From the cell containing the given text, extract its center point as [x, y] coordinate. 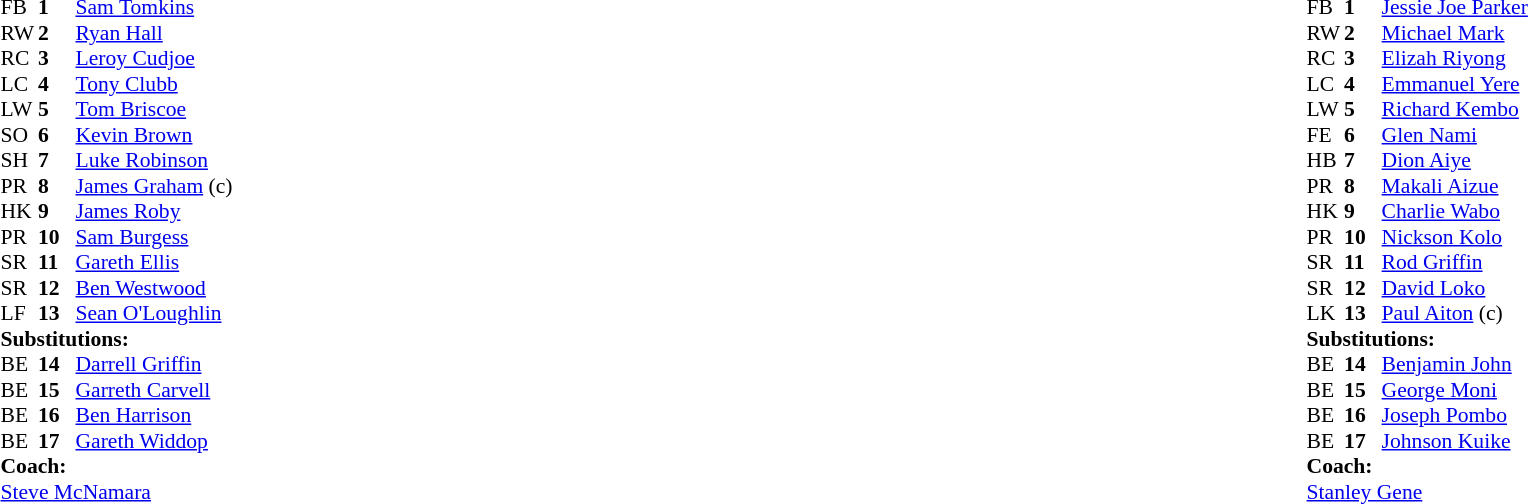
Rod Griffin [1455, 263]
Leroy Cudjoe [154, 59]
David Loko [1455, 288]
Ben Harrison [154, 415]
James Graham (c) [154, 186]
Kevin Brown [154, 135]
SH [19, 161]
Luke Robinson [154, 161]
LK [1326, 313]
Sean O'Loughlin [154, 313]
Gareth Ellis [154, 263]
Gareth Widdop [154, 441]
Johnson Kuike [1455, 441]
George Moni [1455, 390]
Dion Aiye [1455, 161]
SO [19, 135]
Ryan Hall [154, 33]
Sam Burgess [154, 237]
Glen Nami [1455, 135]
Ben Westwood [154, 288]
Darrell Griffin [154, 365]
Richard Kembo [1455, 109]
Charlie Wabo [1455, 211]
LF [19, 313]
Tony Clubb [154, 84]
Joseph Pombo [1455, 415]
Garreth Carvell [154, 390]
Emmanuel Yere [1455, 84]
HB [1326, 161]
Tom Briscoe [154, 109]
Benjamin John [1455, 365]
James Roby [154, 211]
FE [1326, 135]
Nickson Kolo [1455, 237]
Elizah Riyong [1455, 59]
Makali Aizue [1455, 186]
Michael Mark [1455, 33]
Paul Aiton (c) [1455, 313]
